Pinpoint the cell where the given text exists, returning its (X, Y) midpoint coordinate. 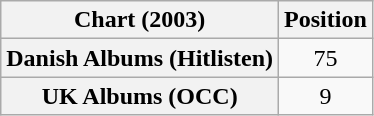
Chart (2003) (140, 20)
9 (326, 96)
75 (326, 58)
Position (326, 20)
UK Albums (OCC) (140, 96)
Danish Albums (Hitlisten) (140, 58)
